For the text-containing cell, return its midpoint in [X, Y] coordinate format. 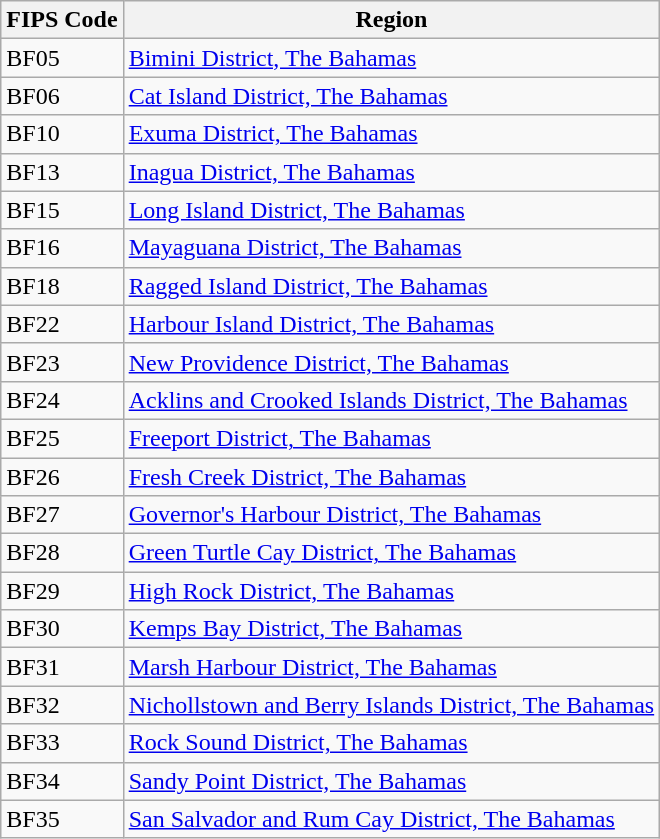
Kemps Bay District, The Bahamas [392, 629]
Ragged Island District, The Bahamas [392, 286]
Inagua District, The Bahamas [392, 172]
BF29 [62, 591]
Bimini District, The Bahamas [392, 58]
Green Turtle Cay District, The Bahamas [392, 553]
BF05 [62, 58]
BF18 [62, 286]
BF24 [62, 400]
Mayaguana District, The Bahamas [392, 248]
Governor's Harbour District, The Bahamas [392, 515]
BF16 [62, 248]
Acklins and Crooked Islands District, The Bahamas [392, 400]
BF35 [62, 819]
Exuma District, The Bahamas [392, 134]
Region [392, 20]
Long Island District, The Bahamas [392, 210]
BF25 [62, 438]
BF10 [62, 134]
BF28 [62, 553]
Freeport District, The Bahamas [392, 438]
BF31 [62, 667]
Marsh Harbour District, The Bahamas [392, 667]
BF22 [62, 324]
San Salvador and Rum Cay District, The Bahamas [392, 819]
Rock Sound District, The Bahamas [392, 743]
Sandy Point District, The Bahamas [392, 781]
BF13 [62, 172]
Harbour Island District, The Bahamas [392, 324]
Cat Island District, The Bahamas [392, 96]
BF32 [62, 705]
High Rock District, The Bahamas [392, 591]
BF23 [62, 362]
BF26 [62, 477]
BF34 [62, 781]
BF30 [62, 629]
Nichollstown and Berry Islands District, The Bahamas [392, 705]
BF27 [62, 515]
BF33 [62, 743]
FIPS Code [62, 20]
Fresh Creek District, The Bahamas [392, 477]
New Providence District, The Bahamas [392, 362]
BF06 [62, 96]
BF15 [62, 210]
